Find where the given text appears and provide that cell's center as (x, y) coordinate. 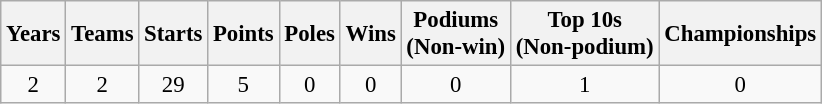
Years (34, 34)
Teams (102, 34)
Wins (370, 34)
Poles (310, 34)
Points (244, 34)
Top 10s(Non-podium) (584, 34)
5 (244, 85)
Championships (740, 34)
29 (174, 85)
Podiums(Non-win) (456, 34)
1 (584, 85)
Starts (174, 34)
